Find where the given text appears and provide that cell's center as [X, Y] coordinate. 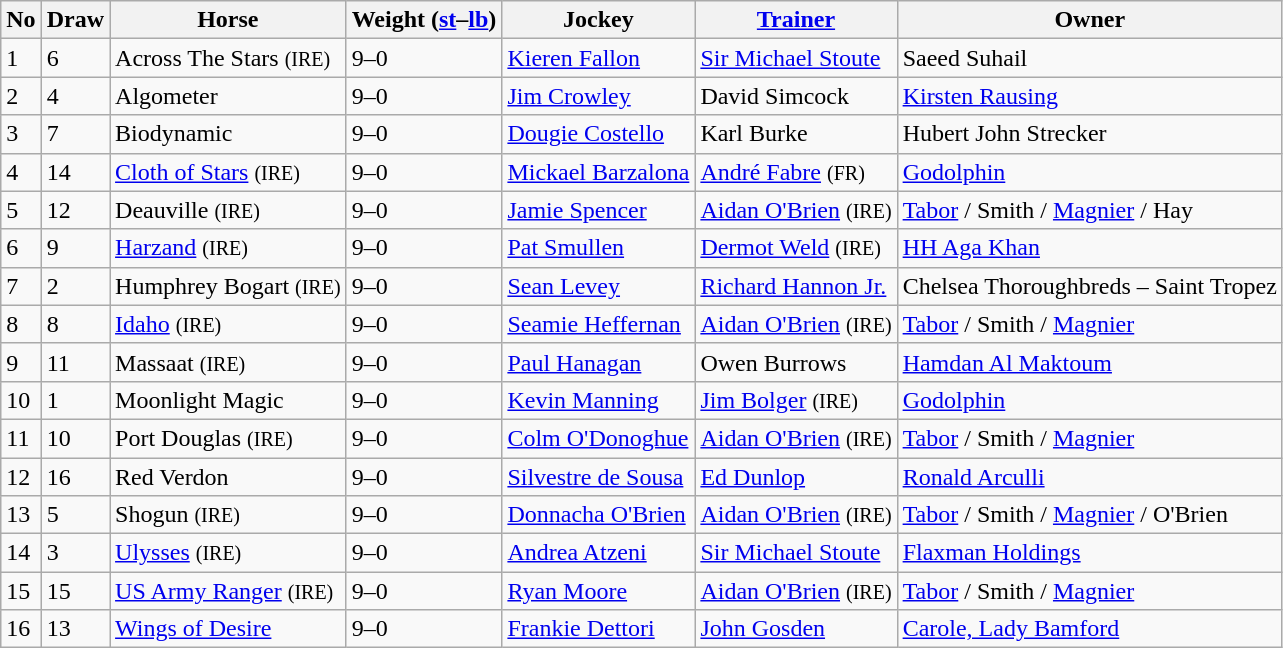
Jim Bolger (IRE) [796, 400]
Karl Burke [796, 134]
Jockey [598, 20]
Massaat (IRE) [228, 362]
Donnacha O'Brien [598, 515]
Paul Hanagan [598, 362]
Saeed Suhail [1090, 58]
Frankie Dettori [598, 629]
Flaxman Holdings [1090, 553]
Kieren Fallon [598, 58]
Weight (st–lb) [424, 20]
Deauville (IRE) [228, 210]
Silvestre de Sousa [598, 477]
Algometer [228, 96]
Jim Crowley [598, 96]
Hubert John Strecker [1090, 134]
Moonlight Magic [228, 400]
Ed Dunlop [796, 477]
Tabor / Smith / Magnier / O'Brien [1090, 515]
No [21, 20]
Red Verdon [228, 477]
Richard Hannon Jr. [796, 286]
Seamie Heffernan [598, 324]
Idaho (IRE) [228, 324]
Wings of Desire [228, 629]
Tabor / Smith / Magnier / Hay [1090, 210]
Ryan Moore [598, 591]
Owner [1090, 20]
John Gosden [796, 629]
Ulysses (IRE) [228, 553]
Dermot Weld (IRE) [796, 248]
David Simcock [796, 96]
Carole, Lady Bamford [1090, 629]
Kirsten Rausing [1090, 96]
Harzand (IRE) [228, 248]
Trainer [796, 20]
Across The Stars (IRE) [228, 58]
Horse [228, 20]
Colm O'Donoghue [598, 438]
Cloth of Stars (IRE) [228, 172]
Hamdan Al Maktoum [1090, 362]
Andrea Atzeni [598, 553]
Port Douglas (IRE) [228, 438]
Humphrey Bogart (IRE) [228, 286]
André Fabre (FR) [796, 172]
Mickael Barzalona [598, 172]
Owen Burrows [796, 362]
Shogun (IRE) [228, 515]
Kevin Manning [598, 400]
HH Aga Khan [1090, 248]
Jamie Spencer [598, 210]
Draw [75, 20]
Biodynamic [228, 134]
US Army Ranger (IRE) [228, 591]
Dougie Costello [598, 134]
Pat Smullen [598, 248]
Chelsea Thoroughbreds – Saint Tropez [1090, 286]
Ronald Arculli [1090, 477]
Sean Levey [598, 286]
